Identify which cell holds the provided text, then report its [x, y] central coordinate. 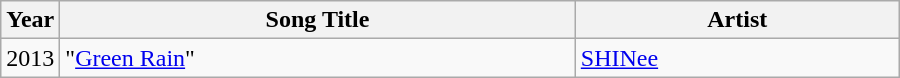
Song Title [318, 20]
Year [30, 20]
SHINee [737, 58]
Artist [737, 20]
2013 [30, 58]
"Green Rain" [318, 58]
